Output the [X, Y] coordinate of the center of the cell containing the given text.  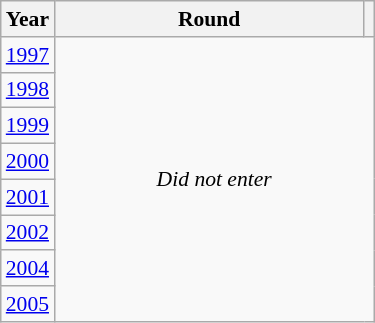
2001 [28, 197]
2002 [28, 233]
1999 [28, 126]
Did not enter [214, 180]
2005 [28, 304]
2000 [28, 162]
1997 [28, 55]
1998 [28, 90]
Round [209, 19]
2004 [28, 269]
Year [28, 19]
